Return [x, y] of the center of cell containing provided text 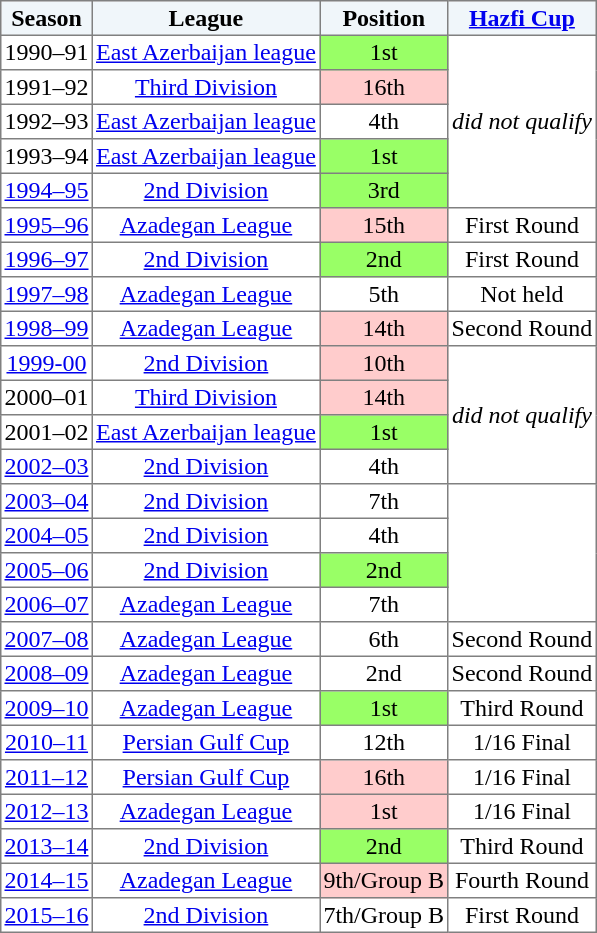
1996–97 [47, 259]
5th [384, 294]
6th [384, 639]
Hazfi Cup [522, 18]
2012–13 [47, 811]
1997–98 [47, 294]
Position [384, 18]
1993–94 [47, 156]
Season [47, 18]
10th [384, 363]
15th [384, 225]
1998–99 [47, 328]
2001–02 [47, 432]
2010–11 [47, 742]
1990–91 [47, 52]
2014–15 [47, 880]
9th/Group B [384, 880]
1991–92 [47, 87]
2013–14 [47, 846]
2008–09 [47, 673]
Not held [522, 294]
2015–16 [47, 915]
2005–06 [47, 570]
12th [384, 742]
2000–01 [47, 397]
1999-00 [47, 363]
2002–03 [47, 466]
Fourth Round [522, 880]
1994–95 [47, 190]
2006–07 [47, 604]
3rd [384, 190]
League [206, 18]
7th/Group B [384, 915]
2011–12 [47, 777]
1992–93 [47, 121]
1995–96 [47, 225]
2004–05 [47, 535]
2009–10 [47, 708]
2007–08 [47, 639]
2003–04 [47, 501]
